Output the [x, y] coordinate of the center of the cell containing the given text.  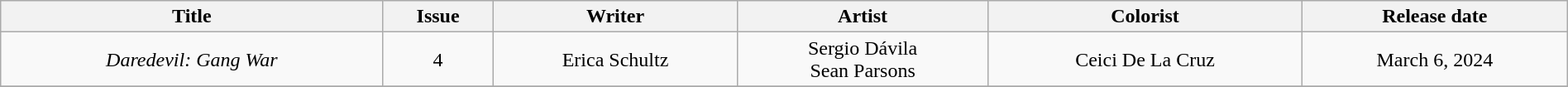
March 6, 2024 [1434, 60]
Erica Schultz [615, 60]
Issue [438, 17]
Daredevil: Gang War [192, 60]
Ceici De La Cruz [1145, 60]
Release date [1434, 17]
Sergio DávilaSean Parsons [863, 60]
Artist [863, 17]
4 [438, 60]
Colorist [1145, 17]
Writer [615, 17]
Title [192, 17]
